Identify which cell holds the provided text, then report its (x, y) central coordinate. 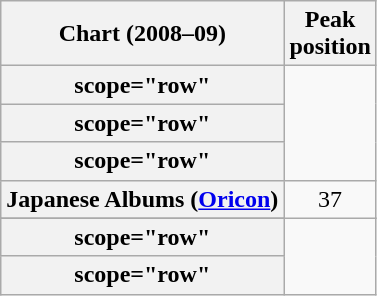
Chart (2008–09) (142, 34)
Peakposition (330, 34)
37 (330, 199)
Japanese Albums (Oricon) (142, 199)
